Determine the [x, y] coordinate at the center of the cell enclosing the given text.  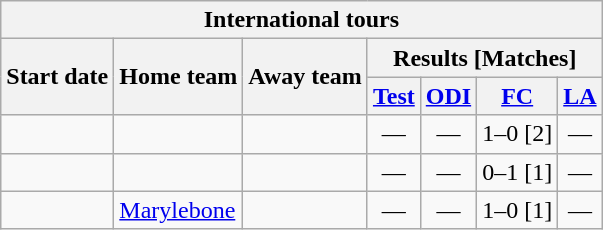
LA [580, 96]
Results [Matches] [484, 58]
FC [518, 96]
0–1 [1] [518, 172]
Start date [58, 77]
1–0 [2] [518, 134]
Test [394, 96]
Marylebone [178, 210]
International tours [302, 20]
ODI [448, 96]
Home team [178, 77]
Away team [306, 77]
1–0 [1] [518, 210]
